Identify which cell holds the provided text, then report its [X, Y] central coordinate. 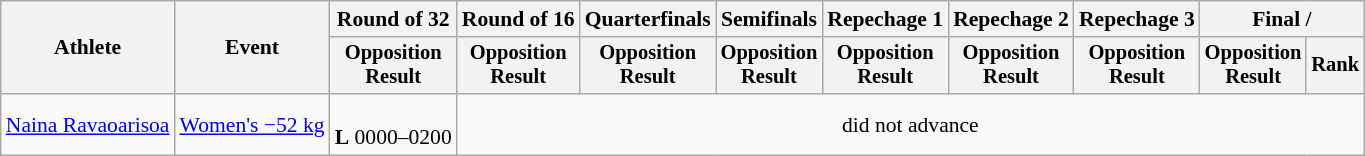
Quarterfinals [648, 19]
L 0000–0200 [394, 124]
Round of 16 [518, 19]
Women's −52 kg [252, 124]
Rank [1335, 66]
Repechage 3 [1137, 19]
Athlete [88, 48]
Repechage 2 [1011, 19]
did not advance [910, 124]
Naina Ravaoarisoa [88, 124]
Final / [1282, 19]
Round of 32 [394, 19]
Repechage 1 [885, 19]
Event [252, 48]
Semifinals [770, 19]
